From the cell containing the given text, extract its center point as (X, Y) coordinate. 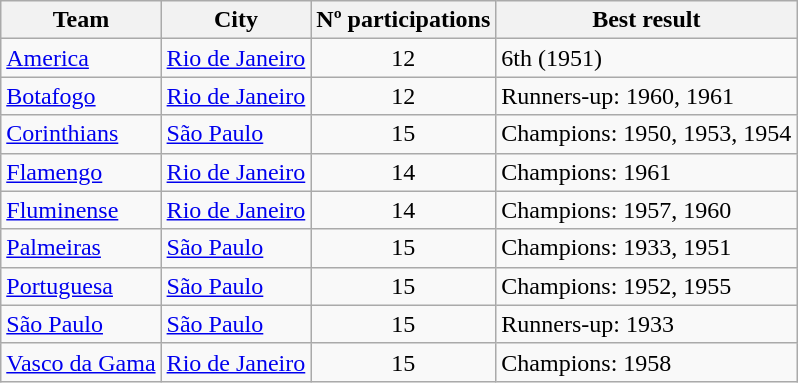
Runners-up: 1933 (646, 324)
City (236, 20)
Fluminense (81, 210)
Team (81, 20)
Palmeiras (81, 248)
6th (1951) (646, 58)
Botafogo (81, 96)
Champions: 1952, 1955 (646, 286)
Vasco da Gama (81, 362)
Champions: 1950, 1953, 1954 (646, 134)
Runners-up: 1960, 1961 (646, 96)
Champions: 1958 (646, 362)
Flamengo (81, 172)
Portuguesa (81, 286)
Nº participations (404, 20)
Champions: 1933, 1951 (646, 248)
America (81, 58)
Best result (646, 20)
Champions: 1961 (646, 172)
Champions: 1957, 1960 (646, 210)
Corinthians (81, 134)
